Output the [X, Y] coordinate of the center of the cell containing the given text.  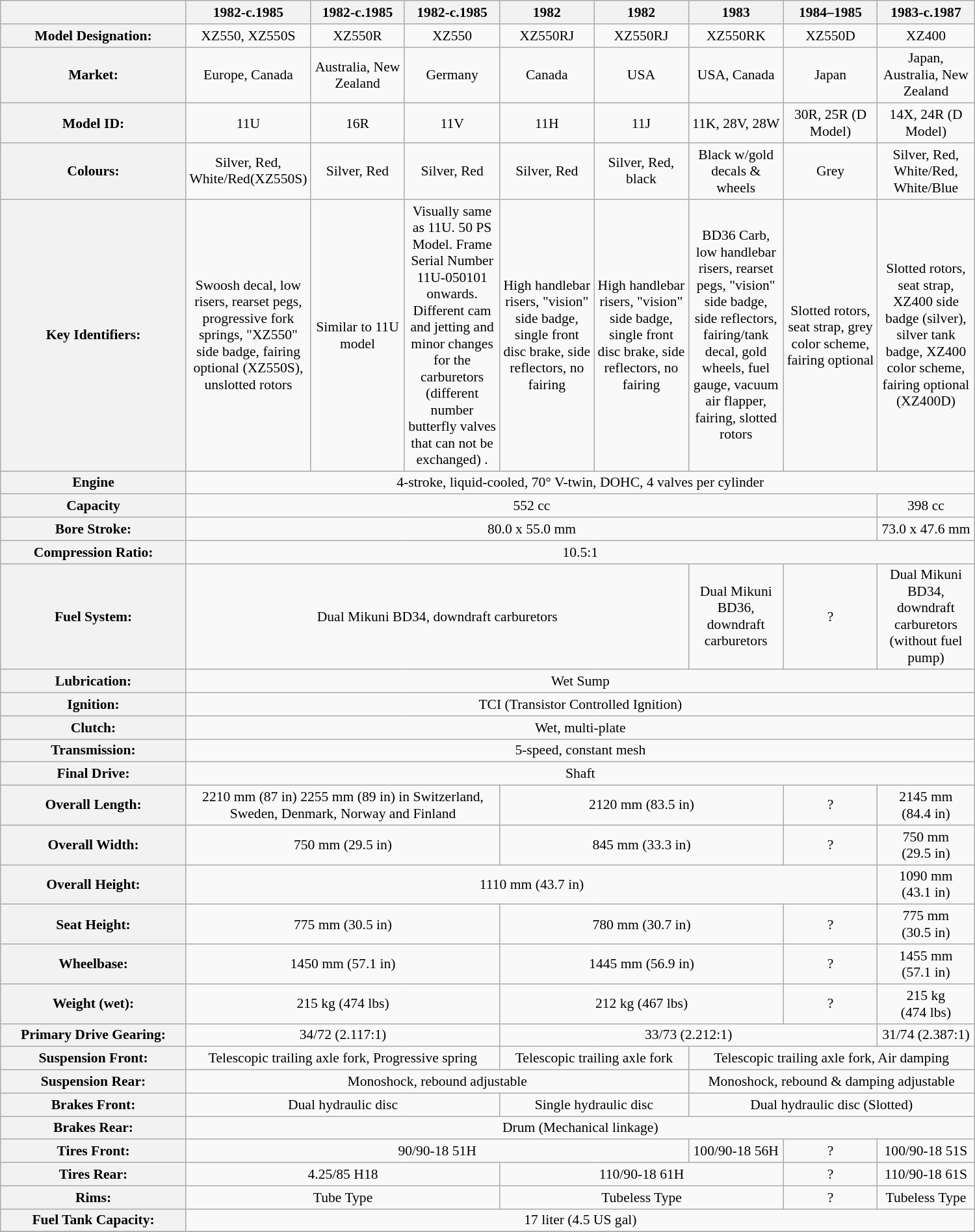
73.0 x 47.6 mm [926, 529]
Model ID: [94, 123]
1450 mm (57.1 in) [343, 964]
Engine [94, 483]
Silver, Red, White/Red, White/Blue [926, 172]
Overall Height: [94, 885]
Australia, New Zealand [357, 75]
11J [641, 123]
Telescopic trailing axle fork, Progressive spring [343, 1059]
Model Designation: [94, 36]
Final Drive: [94, 774]
2145 mm (84.4 in) [926, 806]
Canada [547, 75]
212 kg (467 lbs) [642, 1003]
10.5:1 [580, 552]
30R, 25R (D Model) [830, 123]
Fuel System: [94, 616]
100/90-18 56H [736, 1151]
Wet Sump [580, 682]
16R [357, 123]
Market: [94, 75]
Telescopic trailing axle fork, Air damping [831, 1059]
Capacity [94, 506]
1984–1985 [830, 12]
XZ550, XZ550S [248, 36]
Black w/gold decals & wheels [736, 172]
17 liter (4.5 US gal) [580, 1220]
Compression Ratio: [94, 552]
XZ550 [452, 36]
Dual Mikuni BD34, downdraft carburetors (without fuel pump) [926, 616]
Dual Mikuni BD36, downdraft carburetors [736, 616]
14X, 24R (D Model) [926, 123]
USA [641, 75]
Japan [830, 75]
Telescopic trailing axle fork [594, 1059]
Brakes Front: [94, 1105]
Weight (wet): [94, 1003]
11U [248, 123]
Bore Stroke: [94, 529]
Wheelbase: [94, 964]
Japan, Australia, New Zealand [926, 75]
Monoshock, rebound adjustable [437, 1082]
845 mm (33.3 in) [642, 845]
Slotted rotors, seat strap, XZ400 side badge (silver), silver tank badge, XZ400 color scheme, fairing optional (XZ400D) [926, 335]
Single hydraulic disc [594, 1105]
XZ550RK [736, 36]
2120 mm (83.5 in) [642, 806]
Seat Height: [94, 924]
Shaft [580, 774]
1983 [736, 12]
80.0 x 55.0 mm [532, 529]
110/90-18 61H [642, 1174]
Silver, Red, White/Red(XZ550S) [248, 172]
1983-c.1987 [926, 12]
Tires Rear: [94, 1174]
Europe, Canada [248, 75]
4-stroke, liquid-cooled, 70° V-twin, DOHC, 4 valves per cylinder [580, 483]
552 cc [532, 506]
34/72 (2.117:1) [343, 1035]
Wet, multi-plate [580, 728]
Overall Length: [94, 806]
Drum (Mechanical linkage) [580, 1128]
Dual hydraulic disc (Slotted) [831, 1105]
Brakes Rear: [94, 1128]
Slotted rotors, seat strap, grey color scheme, fairing optional [830, 335]
Similar to 11U model [357, 335]
1090 mm (43.1 in) [926, 885]
11K, 28V, 28W [736, 123]
Lubrication: [94, 682]
TCI (Transistor Controlled Ignition) [580, 704]
Suspension Front: [94, 1059]
Dual hydraulic disc [343, 1105]
Tube Type [343, 1198]
11V [452, 123]
1110 mm (43.7 in) [532, 885]
Tires Front: [94, 1151]
Ignition: [94, 704]
Swoosh decal, low risers, rearset pegs, progressive fork springs, "XZ550" side badge, fairing optional (XZ550S), unslotted rotors [248, 335]
1445 mm (56.9 in) [642, 964]
4.25/85 H18 [343, 1174]
90/90-18 51H [437, 1151]
Silver, Red, black [641, 172]
Monoshock, rebound & damping adjustable [831, 1082]
Clutch: [94, 728]
398 cc [926, 506]
780 mm (30.7 in) [642, 924]
Germany [452, 75]
Grey [830, 172]
Overall Width: [94, 845]
XZ550R [357, 36]
2210 mm (87 in) 2255 mm (89 in) in Switzerland, Sweden, Denmark, Norway and Finland [343, 806]
1455 mm (57.1 in) [926, 964]
11H [547, 123]
Rims: [94, 1198]
XZ400 [926, 36]
100/90-18 51S [926, 1151]
Colours: [94, 172]
Suspension Rear: [94, 1082]
Fuel Tank Capacity: [94, 1220]
110/90-18 61S [926, 1174]
Dual Mikuni BD34, downdraft carburetors [437, 616]
Key Identifiers: [94, 335]
5-speed, constant mesh [580, 751]
31/74 (2.387:1) [926, 1035]
XZ550D [830, 36]
33/73 (2.212:1) [689, 1035]
USA, Canada [736, 75]
Primary Drive Gearing: [94, 1035]
Transmission: [94, 751]
